Scan for the cell matching the given text and deliver its (X, Y) coordinate at center. 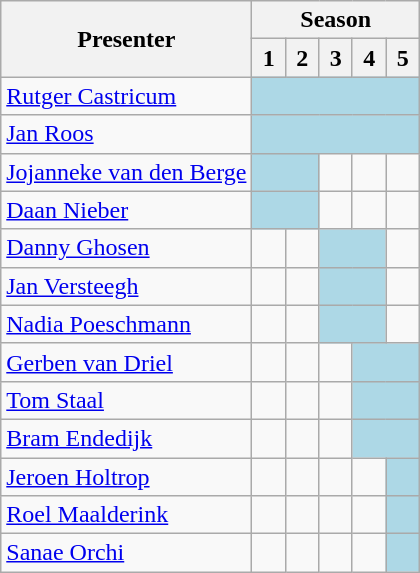
Jeroen Holtrop (126, 477)
Jan Roos (126, 134)
1 (268, 58)
Danny Ghosen (126, 248)
Presenter (126, 39)
Gerben van Driel (126, 362)
Nadia Poeschmann (126, 324)
Daan Nieber (126, 210)
5 (402, 58)
Season (336, 20)
Roel Maalderink (126, 515)
Jan Versteegh (126, 286)
Jojanneke van den Berge (126, 172)
Bram Endedijk (126, 438)
3 (336, 58)
Sanae Orchi (126, 553)
4 (368, 58)
2 (302, 58)
Tom Staal (126, 400)
Rutger Castricum (126, 96)
